Locate the cell with the specified text and output its [X, Y] center coordinate. 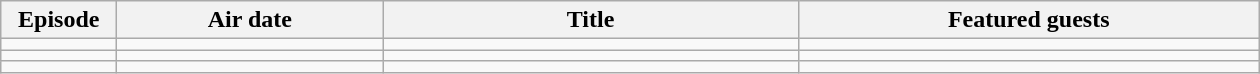
Episode [59, 20]
Featured guests [1028, 20]
Title [590, 20]
Air date [250, 20]
